Identify which cell holds the provided text, then report its (X, Y) central coordinate. 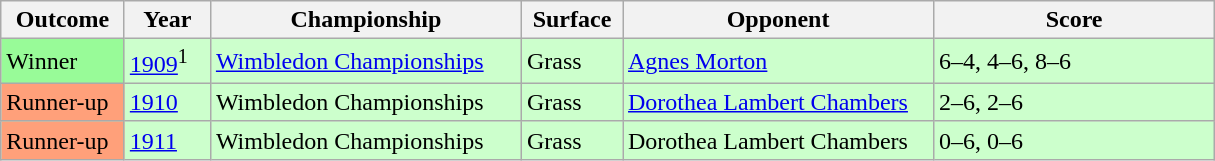
19091 (167, 62)
Winner (63, 62)
0–6, 0–6 (1074, 140)
2–6, 2–6 (1074, 102)
1910 (167, 102)
Score (1074, 20)
6–4, 4–6, 8–6 (1074, 62)
Opponent (778, 20)
Year (167, 20)
1911 (167, 140)
Agnes Morton (778, 62)
Championship (366, 20)
Surface (572, 20)
Outcome (63, 20)
